Provide the (X, Y) coordinate of the cell's center where the given text is located.  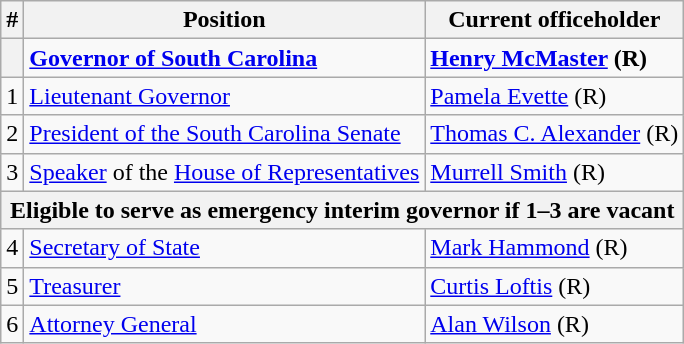
Mark Hammond (R) (554, 248)
Alan Wilson (R) (554, 324)
Lieutenant Governor (224, 96)
Eligible to serve as emergency interim governor if 1–3 are vacant (342, 210)
President of the South Carolina Senate (224, 134)
4 (12, 248)
1 (12, 96)
Position (224, 20)
Pamela Evette (R) (554, 96)
Speaker of the House of Representatives (224, 172)
Treasurer (224, 286)
3 (12, 172)
Thomas C. Alexander (R) (554, 134)
Curtis Loftis (R) (554, 286)
Current officeholder (554, 20)
5 (12, 286)
6 (12, 324)
Secretary of State (224, 248)
Attorney General (224, 324)
Governor of South Carolina (224, 58)
2 (12, 134)
Murrell Smith (R) (554, 172)
Henry McMaster (R) (554, 58)
# (12, 20)
